Determine the (x, y) coordinate at the center of the cell enclosing the given text.  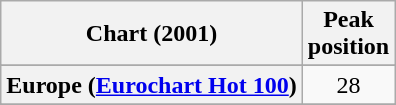
Europe (Eurochart Hot 100) (152, 85)
Peakposition (348, 34)
28 (348, 85)
Chart (2001) (152, 34)
